Search for the cell housing the specified text and yield its (x, y) center coordinate. 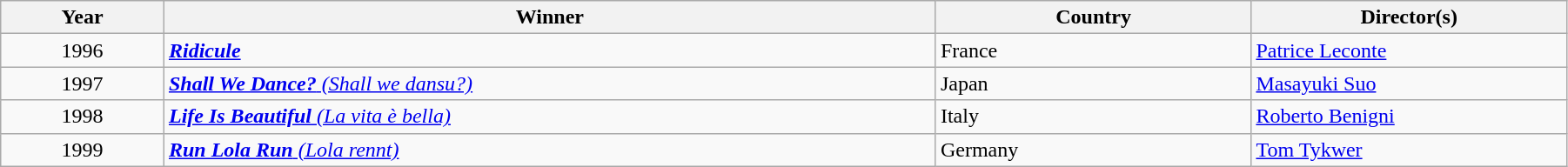
Germany (1093, 150)
1996 (83, 50)
Ridicule (550, 50)
Life Is Beautiful (La vita è bella) (550, 117)
Tom Tykwer (1410, 150)
Year (83, 17)
Winner (550, 17)
Run Lola Run (Lola rennt) (550, 150)
Patrice Leconte (1410, 50)
Italy (1093, 117)
Country (1093, 17)
Shall We Dance? (Shall we dansu?) (550, 83)
1997 (83, 83)
Masayuki Suo (1410, 83)
1998 (83, 117)
Director(s) (1410, 17)
Japan (1093, 83)
France (1093, 50)
1999 (83, 150)
Roberto Benigni (1410, 117)
